Provide the (X, Y) coordinate of the cell's center where the given text is located.  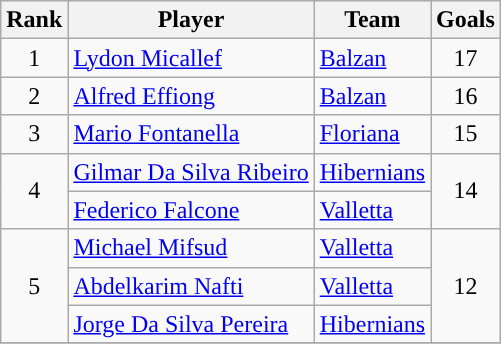
4 (34, 191)
Rank (34, 20)
Team (372, 20)
Player (191, 20)
5 (34, 286)
Lydon Micallef (191, 58)
15 (466, 134)
1 (34, 58)
Federico Falcone (191, 210)
Goals (466, 20)
Gilmar Da Silva Ribeiro (191, 172)
17 (466, 58)
Floriana (372, 134)
2 (34, 96)
Abdelkarim Nafti (191, 286)
Mario Fontanella (191, 134)
Michael Mifsud (191, 248)
14 (466, 191)
3 (34, 134)
16 (466, 96)
Jorge Da Silva Pereira (191, 324)
Alfred Effiong (191, 96)
12 (466, 286)
